Determine the (x, y) coordinate at the center of the cell enclosing the given text.  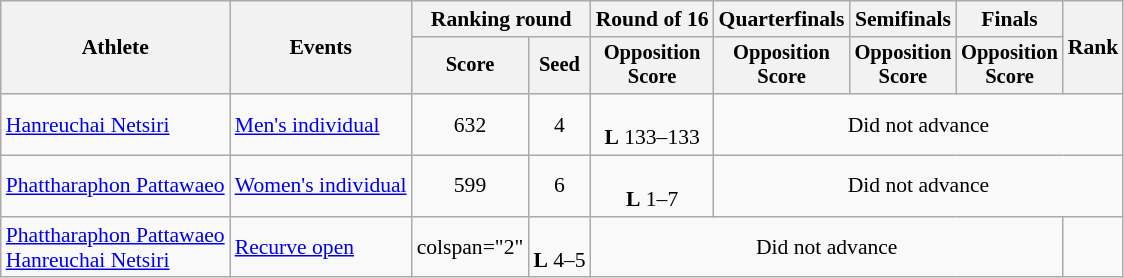
Athlete (116, 48)
Score (470, 66)
Semifinals (904, 19)
Men's individual (321, 124)
Ranking round (502, 19)
Round of 16 (652, 19)
Phattharaphon Pattawaeo (116, 186)
Seed (559, 66)
L 4–5 (559, 248)
Women's individual (321, 186)
4 (559, 124)
6 (559, 186)
Rank (1094, 48)
Phattharaphon PattawaeoHanreuchai Netsiri (116, 248)
L 1–7 (652, 186)
599 (470, 186)
Quarterfinals (782, 19)
Hanreuchai Netsiri (116, 124)
L 133–133 (652, 124)
Finals (1010, 19)
Events (321, 48)
Recurve open (321, 248)
632 (470, 124)
colspan="2" (470, 248)
